Detect which cell encompasses the target text, then output its (x, y) center coordinate. 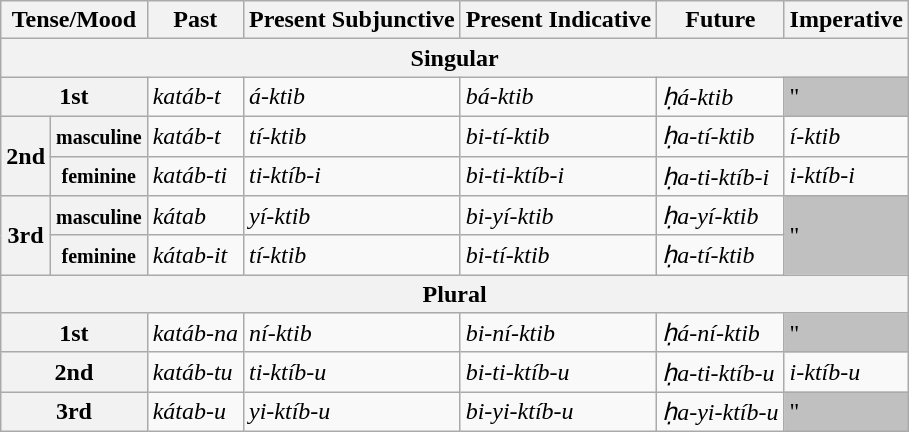
katáb-ti (195, 176)
katáb-tu (195, 372)
Tense/Mood (74, 20)
ní-ktib (352, 333)
bi-ní-ktib (558, 333)
ḥá-ní-ktib (720, 333)
i-ktíb-i (846, 176)
ḥa-ti-ktíb-i (720, 176)
bi-yí-ktib (558, 216)
yí-ktib (352, 216)
Singular (455, 58)
Present Subjunctive (352, 20)
bá-ktib (558, 97)
á-ktib (352, 97)
ḥa-yí-ktib (720, 216)
katáb-na (195, 333)
ti-ktíb-u (352, 372)
kátab-u (195, 412)
Future (720, 20)
bi-ti-ktíb-i (558, 176)
kátab (195, 216)
ḥá-ktib (720, 97)
yi-ktíb-u (352, 412)
ti-ktíb-i (352, 176)
í-ktib (846, 136)
ḥa-ti-ktíb-u (720, 372)
Past (195, 20)
bi-ti-ktíb-u (558, 372)
Present Indicative (558, 20)
bi-yi-ktíb-u (558, 412)
i-ktíb-u (846, 372)
kátab-it (195, 255)
Imperative (846, 20)
ḥa-yi-ktíb-u (720, 412)
Plural (455, 294)
